Find where the given text appears and provide that cell's center as [X, Y] coordinate. 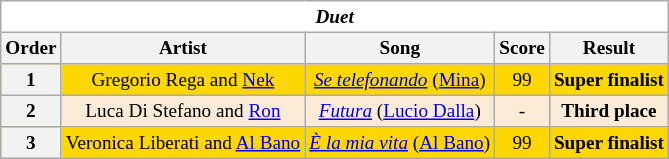
Gregorio Rega and Nek [183, 80]
- [522, 111]
Se telefonando (Mina) [400, 80]
Third place [608, 111]
Duet [335, 17]
Veronica Liberati and Al Bano [183, 143]
Futura (Lucio Dalla) [400, 111]
3 [31, 143]
1 [31, 80]
2 [31, 111]
Artist [183, 48]
Order [31, 48]
È la mia vita (Al Bano) [400, 143]
Song [400, 48]
Luca Di Stefano and Ron [183, 111]
Result [608, 48]
Score [522, 48]
